Capture the cell that displays the provided text and extract its [x, y] central coordinate. 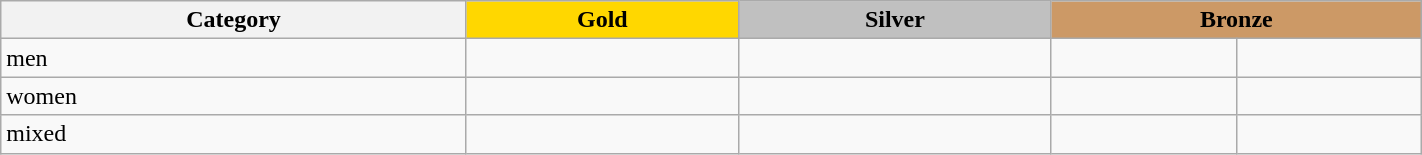
mixed [234, 134]
Category [234, 20]
Gold [602, 20]
Silver [894, 20]
men [234, 58]
women [234, 96]
Bronze [1236, 20]
